Detect which cell encompasses the target text, then output its (x, y) center coordinate. 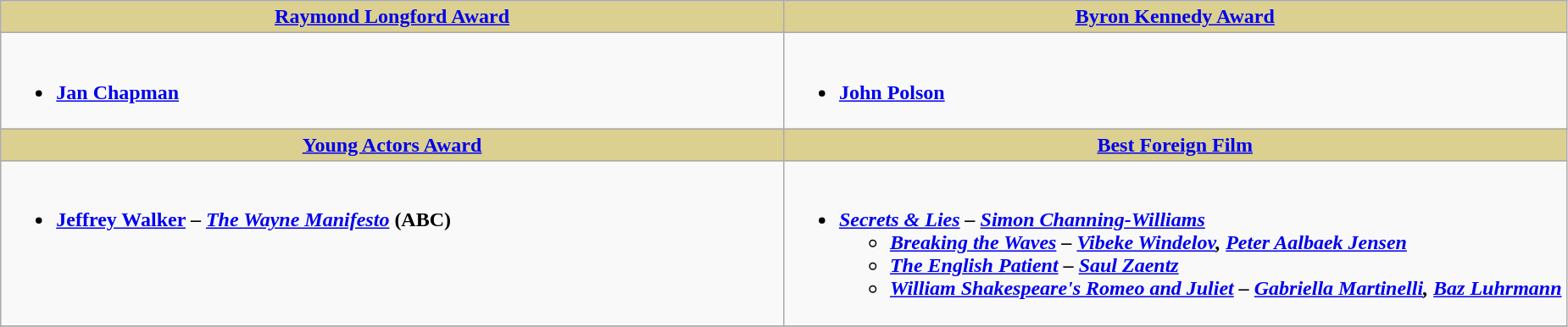
Jan Chapman (392, 81)
Best Foreign Film (1175, 145)
John Polson (1175, 81)
Byron Kennedy Award (1175, 17)
Raymond Longford Award (392, 17)
Jeffrey Walker – The Wayne Manifesto (ABC) (392, 243)
Young Actors Award (392, 145)
